Detect which cell encompasses the target text, then output its (x, y) center coordinate. 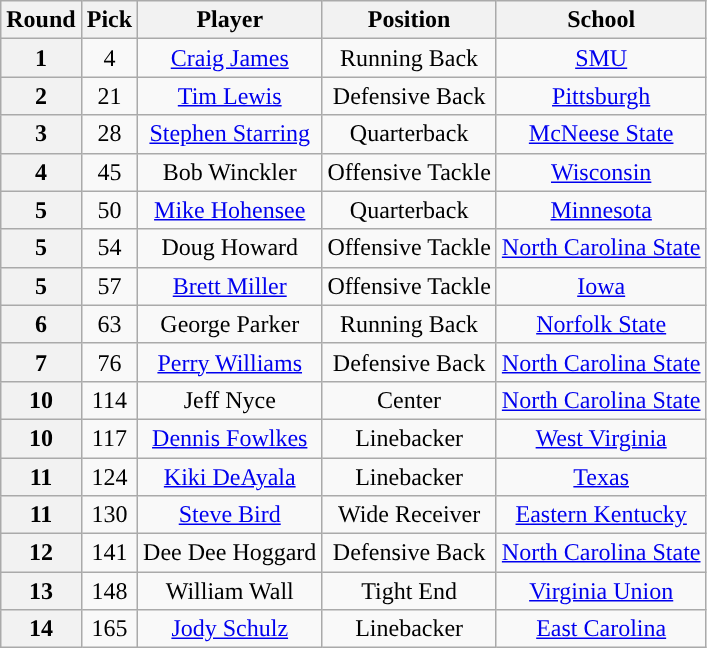
Perry Williams (230, 362)
54 (109, 248)
Stephen Starring (230, 134)
57 (109, 286)
117 (109, 438)
Bob Winckler (230, 172)
William Wall (230, 591)
Center (409, 400)
45 (109, 172)
3 (41, 134)
Round (41, 20)
Wisconsin (601, 172)
George Parker (230, 324)
141 (109, 553)
14 (41, 629)
Pick (109, 20)
1 (41, 58)
Norfolk State (601, 324)
76 (109, 362)
SMU (601, 58)
Player (230, 20)
Doug Howard (230, 248)
124 (109, 477)
McNeese State (601, 134)
Dennis Fowlkes (230, 438)
148 (109, 591)
Dee Dee Hoggard (230, 553)
Mike Hohensee (230, 210)
West Virginia (601, 438)
East Carolina (601, 629)
Eastern Kentucky (601, 515)
Steve Bird (230, 515)
21 (109, 96)
28 (109, 134)
Tight End (409, 591)
Pittsburgh (601, 96)
Texas (601, 477)
Minnesota (601, 210)
Craig James (230, 58)
130 (109, 515)
Iowa (601, 286)
Kiki DeAyala (230, 477)
50 (109, 210)
Position (409, 20)
School (601, 20)
13 (41, 591)
114 (109, 400)
6 (41, 324)
63 (109, 324)
Tim Lewis (230, 96)
165 (109, 629)
12 (41, 553)
Virginia Union (601, 591)
2 (41, 96)
Brett Miller (230, 286)
Wide Receiver (409, 515)
Jody Schulz (230, 629)
7 (41, 362)
Jeff Nyce (230, 400)
